Capture the cell that displays the provided text and extract its (X, Y) central coordinate. 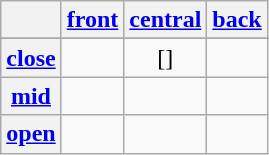
[] (166, 58)
open (31, 134)
back (237, 20)
close (31, 58)
front (92, 20)
mid (31, 96)
central (166, 20)
